Provide the [X, Y] coordinate of the cell's center where the given text is located.  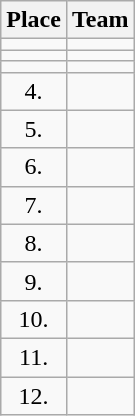
11. [34, 357]
7. [34, 205]
Place [34, 20]
8. [34, 243]
12. [34, 395]
4. [34, 91]
10. [34, 319]
Team [100, 20]
6. [34, 167]
9. [34, 281]
5. [34, 129]
